Extract the [x, y] coordinate from the center of the cell holding the provided text.  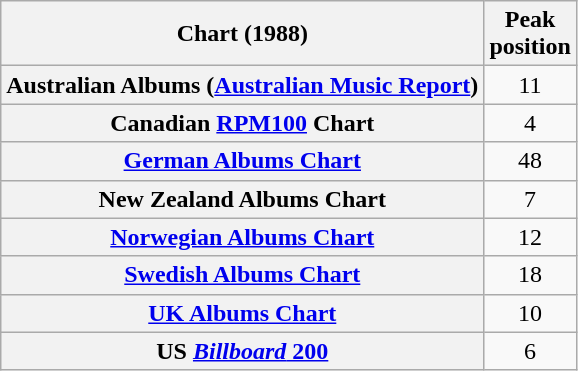
12 [530, 237]
Norwegian Albums Chart [242, 237]
6 [530, 351]
10 [530, 313]
Australian Albums (Australian Music Report) [242, 85]
US Billboard 200 [242, 351]
Canadian RPM100 Chart [242, 123]
New Zealand Albums Chart [242, 199]
Swedish Albums Chart [242, 275]
German Albums Chart [242, 161]
Peakposition [530, 34]
Chart (1988) [242, 34]
11 [530, 85]
48 [530, 161]
7 [530, 199]
UK Albums Chart [242, 313]
4 [530, 123]
18 [530, 275]
